For the text-containing cell, return its midpoint in (X, Y) coordinate format. 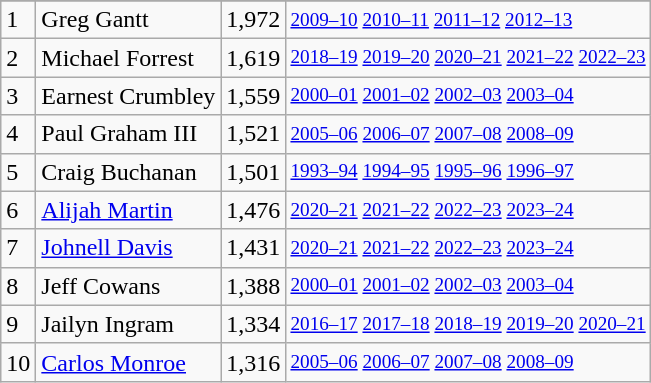
Jeff Cowans (128, 286)
Johnell Davis (128, 248)
1 (18, 20)
Paul Graham III (128, 134)
Carlos Monroe (128, 362)
1,559 (254, 96)
1,619 (254, 58)
1,388 (254, 286)
2009–10 2010–11 2011–12 2012–13 (468, 20)
4 (18, 134)
2 (18, 58)
Earnest Crumbley (128, 96)
7 (18, 248)
1,316 (254, 362)
10 (18, 362)
2016–17 2017–18 2018–19 2019–20 2020–21 (468, 324)
Michael Forrest (128, 58)
Craig Buchanan (128, 172)
1,972 (254, 20)
1,476 (254, 210)
1,334 (254, 324)
1993–94 1994–95 1995–96 1996–97 (468, 172)
6 (18, 210)
Alijah Martin (128, 210)
9 (18, 324)
Jailyn Ingram (128, 324)
1,431 (254, 248)
1,501 (254, 172)
8 (18, 286)
1,521 (254, 134)
5 (18, 172)
2018–19 2019–20 2020–21 2021–22 2022–23 (468, 58)
3 (18, 96)
Greg Gantt (128, 20)
